Return the (x, y) coordinate for the center point of the cell that contains the specified text.  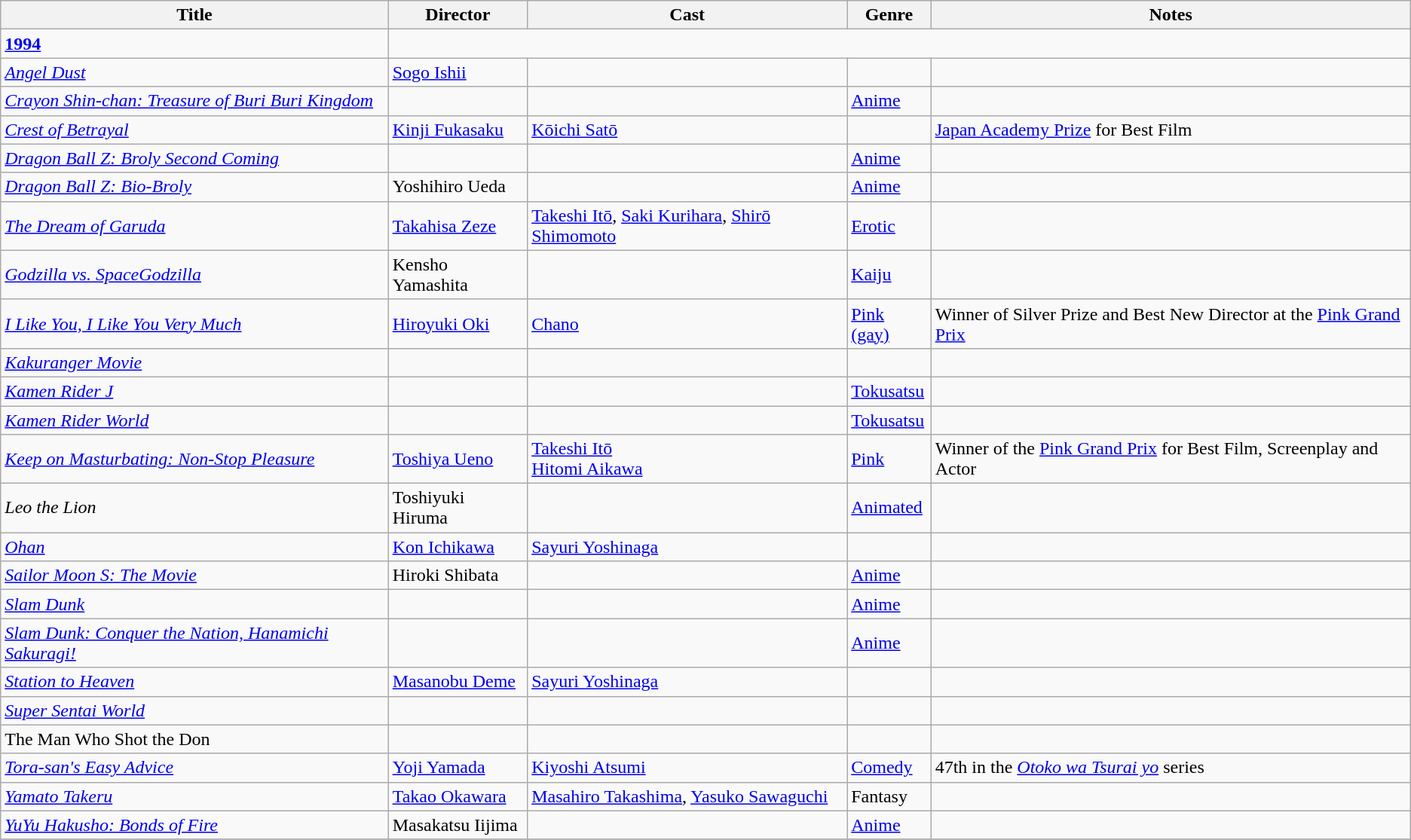
Kon Ichikawa (458, 547)
Takeshi Itō, Saki Kurihara, Shirō Shimomoto (687, 226)
Takeshi ItōHitomi Aikawa (687, 460)
Notes (1171, 15)
Angel Dust (194, 72)
1994 (194, 44)
Toshiya Ueno (458, 460)
Godzilla vs. SpaceGodzilla (194, 274)
Kiyoshi Atsumi (687, 768)
The Dream of Garuda (194, 226)
Toshiyuki Hiruma (458, 508)
Kōichi Satō (687, 130)
Pink (gay) (889, 324)
Masahiro Takashima, Yasuko Sawaguchi (687, 796)
Hiroki Shibata (458, 576)
Winner of the Pink Grand Prix for Best Film, Screenplay and Actor (1171, 460)
Director (458, 15)
Masanobu Deme (458, 682)
Sogo Ishii (458, 72)
Kensho Yamashita (458, 274)
Comedy (889, 768)
Dragon Ball Z: Bio-Broly (194, 187)
Crayon Shin-chan: Treasure of Buri Buri Kingdom (194, 101)
Pink (889, 460)
Genre (889, 15)
Super Sentai World (194, 710)
47th in the Otoko wa Tsurai yo series (1171, 768)
The Man Who Shot the Don (194, 739)
Cast (687, 15)
Yamato Takeru (194, 796)
Takahisa Zeze (458, 226)
Masakatsu Iijima (458, 825)
Slam Dunk: Conquer the Nation, Hanamichi Sakuragi! (194, 643)
Sailor Moon S: The Movie (194, 576)
Leo the Lion (194, 508)
Slam Dunk (194, 604)
Chano (687, 324)
Winner of Silver Prize and Best New Director at the Pink Grand Prix (1171, 324)
Kakuranger Movie (194, 362)
Kinji Fukasaku (458, 130)
Kaiju (889, 274)
Yoji Yamada (458, 768)
Station to Heaven (194, 682)
Japan Academy Prize for Best Film (1171, 130)
Erotic (889, 226)
Kamen Rider World (194, 420)
Kamen Rider J (194, 391)
YuYu Hakusho: Bonds of Fire (194, 825)
Ohan (194, 547)
I Like You, I Like You Very Much (194, 324)
Dragon Ball Z: Broly Second Coming (194, 158)
Takao Okawara (458, 796)
Crest of Betrayal (194, 130)
Title (194, 15)
Fantasy (889, 796)
Tora-san's Easy Advice (194, 768)
Animated (889, 508)
Keep on Masturbating: Non-Stop Pleasure (194, 460)
Hiroyuki Oki (458, 324)
Yoshihiro Ueda (458, 187)
